From the cell containing the given text, extract its center point as (x, y) coordinate. 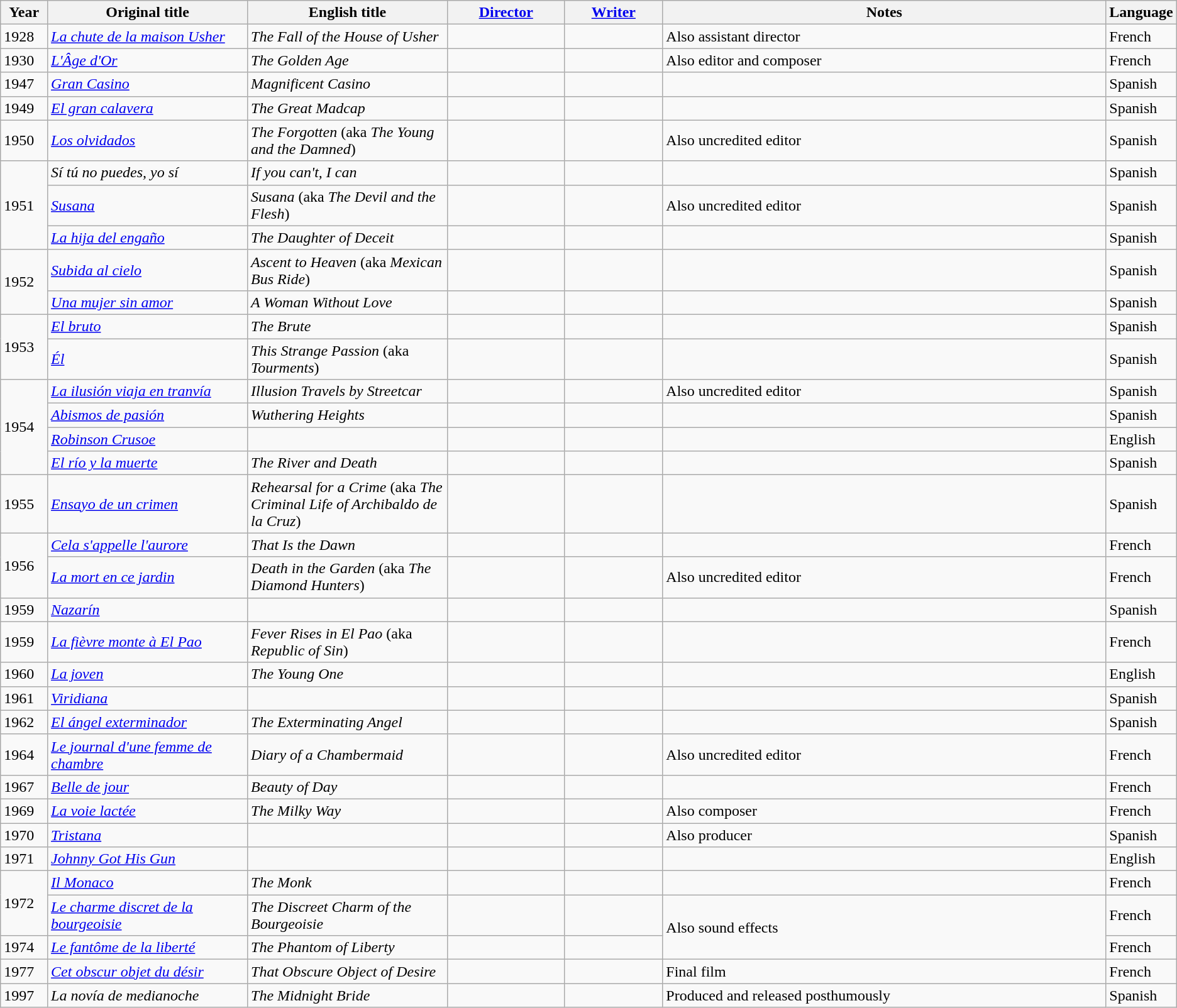
1956 (24, 566)
Nazarín (148, 610)
Diary of a Chambermaid (348, 754)
This Strange Passion (aka Tourments) (348, 358)
1947 (24, 84)
Ascent to Heaven (aka Mexican Bus Ride) (348, 270)
Wuthering Heights (348, 415)
English title (348, 13)
Le charme discret de la bourgeoisie (148, 915)
Cet obscur objet du désir (148, 972)
The Forgotten (aka The Young and the Damned) (348, 141)
Also producer (884, 835)
The Milky Way (348, 811)
Ensayo de un crimen (148, 504)
The Young One (348, 674)
If you can't, I can (348, 173)
The Golden Age (348, 60)
Le fantôme de la liberté (148, 948)
1972 (24, 904)
Belle de jour (148, 787)
La fièvre monte à El Pao (148, 642)
Writer (614, 13)
La chute de la maison Usher (148, 36)
Abismos de pasión (148, 415)
1953 (24, 347)
1930 (24, 60)
1960 (24, 674)
That Obscure Object of Desire (348, 972)
The Brute (348, 326)
Rehearsal for a Crime (aka The Criminal Life of Archibaldo de la Cruz) (348, 504)
Susana (148, 205)
Viridiana (148, 698)
1949 (24, 108)
El bruto (148, 326)
1928 (24, 36)
Produced and released posthumously (884, 995)
Magnificent Casino (348, 84)
Year (24, 13)
The Midnight Bride (348, 995)
1969 (24, 811)
La joven (148, 674)
1970 (24, 835)
Subida al cielo (148, 270)
Le journal d'une femme de chambre (148, 754)
1977 (24, 972)
1961 (24, 698)
The Phantom of Liberty (348, 948)
El río y la muerte (148, 463)
1950 (24, 141)
Sí tú no puedes, yo sí (148, 173)
Tristana (148, 835)
La novía de medianoche (148, 995)
Susana (aka The Devil and the Flesh) (348, 205)
Il Monaco (148, 883)
The Monk (348, 883)
1974 (24, 948)
Director (506, 13)
The Discreet Charm of the Bourgeoisie (348, 915)
La hija del engaño (148, 238)
El ángel exterminador (148, 722)
La voie lactée (148, 811)
Also assistant director (884, 36)
Robinson Crusoe (148, 439)
The Fall of the House of Usher (348, 36)
The Exterminating Angel (348, 722)
Gran Casino (148, 84)
Johnny Got His Gun (148, 859)
1967 (24, 787)
Una mujer sin amor (148, 302)
Los olvidados (148, 141)
El gran calavera (148, 108)
1962 (24, 722)
1954 (24, 427)
1997 (24, 995)
1971 (24, 859)
Final film (884, 972)
1951 (24, 205)
Illusion Travels by Streetcar (348, 392)
La ilusión viaja en tranvía (148, 392)
Él (148, 358)
Original title (148, 13)
Notes (884, 13)
That Is the Dawn (348, 545)
1952 (24, 282)
Also editor and composer (884, 60)
1955 (24, 504)
La mort en ce jardin (148, 577)
A Woman Without Love (348, 302)
The Great Madcap (348, 108)
Also composer (884, 811)
Beauty of Day (348, 787)
Fever Rises in El Pao (aka Republic of Sin) (348, 642)
The River and Death (348, 463)
The Daughter of Deceit (348, 238)
Also sound effects (884, 928)
Language (1141, 13)
L'Âge d'Or (148, 60)
Cela s'appelle l'aurore (148, 545)
1964 (24, 754)
Death in the Garden (aka The Diamond Hunters) (348, 577)
